Return (X, Y) of the center of cell containing provided text 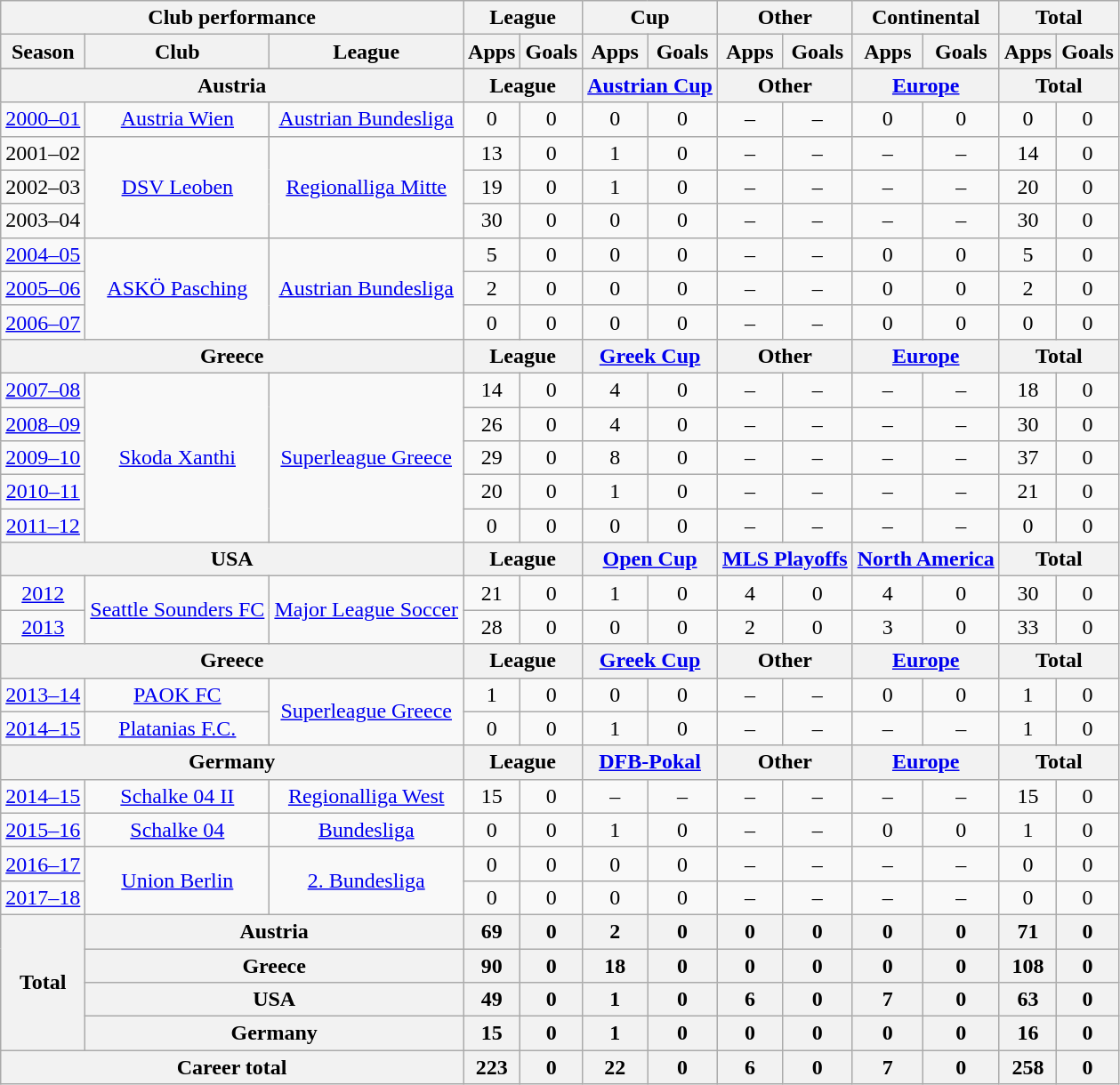
Union Berlin (178, 880)
2012 (43, 593)
69 (492, 931)
Austrian Cup (650, 85)
PAOK FC (178, 695)
2003–04 (43, 221)
Skoda Xanthi (178, 457)
Career total (232, 1067)
2015–16 (43, 830)
Regionalliga West (367, 796)
Open Cup (650, 559)
258 (1027, 1067)
26 (492, 424)
2004–05 (43, 254)
2007–08 (43, 390)
33 (1027, 627)
2001–02 (43, 153)
3 (888, 627)
29 (492, 458)
223 (492, 1067)
2011–12 (43, 526)
108 (1027, 965)
2006–07 (43, 322)
North America (925, 559)
2008–09 (43, 424)
2000–01 (43, 119)
Club performance (232, 18)
16 (1027, 1033)
8 (616, 458)
Continental (925, 18)
2. Bundesliga (367, 880)
DFB-Pokal (650, 762)
2009–10 (43, 458)
Platanias F.C. (178, 728)
2005–06 (43, 288)
Cup (650, 18)
Seattle Sounders FC (178, 610)
37 (1027, 458)
22 (616, 1067)
2013 (43, 627)
MLS Playoffs (785, 559)
Club (178, 52)
2016–17 (43, 864)
19 (492, 187)
DSV Leoben (178, 187)
Schalke 04 (178, 830)
49 (492, 1000)
Season (43, 52)
Schalke 04 II (178, 796)
2010–11 (43, 492)
28 (492, 627)
71 (1027, 931)
2013–14 (43, 695)
Bundesliga (367, 830)
Austria Wien (178, 119)
13 (492, 153)
ASKÖ Pasching (178, 288)
Regionalliga Mitte (367, 187)
2002–03 (43, 187)
2017–18 (43, 897)
90 (492, 965)
Major League Soccer (367, 610)
63 (1027, 1000)
